Locate the cell with the specified text and output its (X, Y) center coordinate. 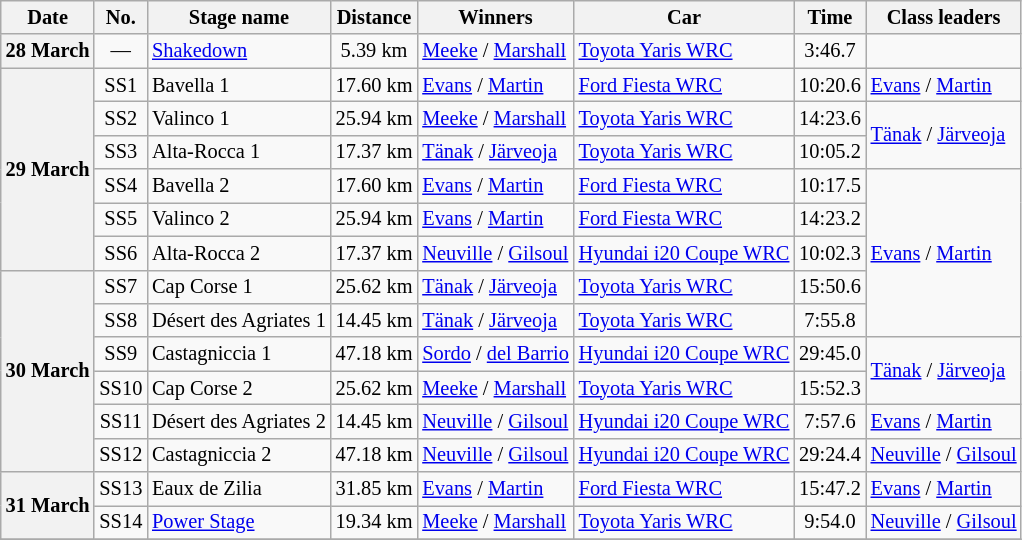
14:23.6 (830, 118)
— (120, 51)
15:47.2 (830, 489)
Power Stage (239, 522)
7:55.8 (830, 320)
7:57.6 (830, 421)
SS5 (120, 219)
Shakedown (239, 51)
SS12 (120, 455)
Bavella 2 (239, 186)
Alta-Rocca 1 (239, 152)
SS7 (120, 287)
Bavella 1 (239, 85)
19.34 km (374, 522)
Date (48, 17)
9:54.0 (830, 522)
SS2 (120, 118)
10:17.5 (830, 186)
10:05.2 (830, 152)
29:24.4 (830, 455)
Stage name (239, 17)
31.85 km (374, 489)
SS6 (120, 253)
29:45.0 (830, 354)
Time (830, 17)
15:52.3 (830, 388)
SS8 (120, 320)
Eaux de Zilia (239, 489)
SS13 (120, 489)
SS4 (120, 186)
SS3 (120, 152)
Car (684, 17)
Désert des Agriates 2 (239, 421)
Valinco 1 (239, 118)
28 March (48, 51)
10:02.3 (830, 253)
Désert des Agriates 1 (239, 320)
5.39 km (374, 51)
No. (120, 17)
SS1 (120, 85)
Valinco 2 (239, 219)
SS11 (120, 421)
Class leaders (944, 17)
SS14 (120, 522)
Cap Corse 2 (239, 388)
Castagniccia 2 (239, 455)
3:46.7 (830, 51)
Alta-Rocca 2 (239, 253)
10:20.6 (830, 85)
15:50.6 (830, 287)
Cap Corse 1 (239, 287)
31 March (48, 506)
Winners (495, 17)
29 March (48, 169)
30 March (48, 371)
14:23.2 (830, 219)
Castagniccia 1 (239, 354)
SS10 (120, 388)
Distance (374, 17)
SS9 (120, 354)
Sordo / del Barrio (495, 354)
